Locate the cell with the specified text and output its (X, Y) center coordinate. 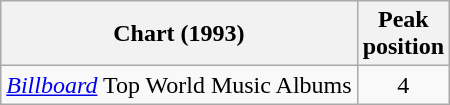
4 (403, 85)
Peakposition (403, 34)
Billboard Top World Music Albums (179, 85)
Chart (1993) (179, 34)
